Locate the cell with the specified text and output its (X, Y) center coordinate. 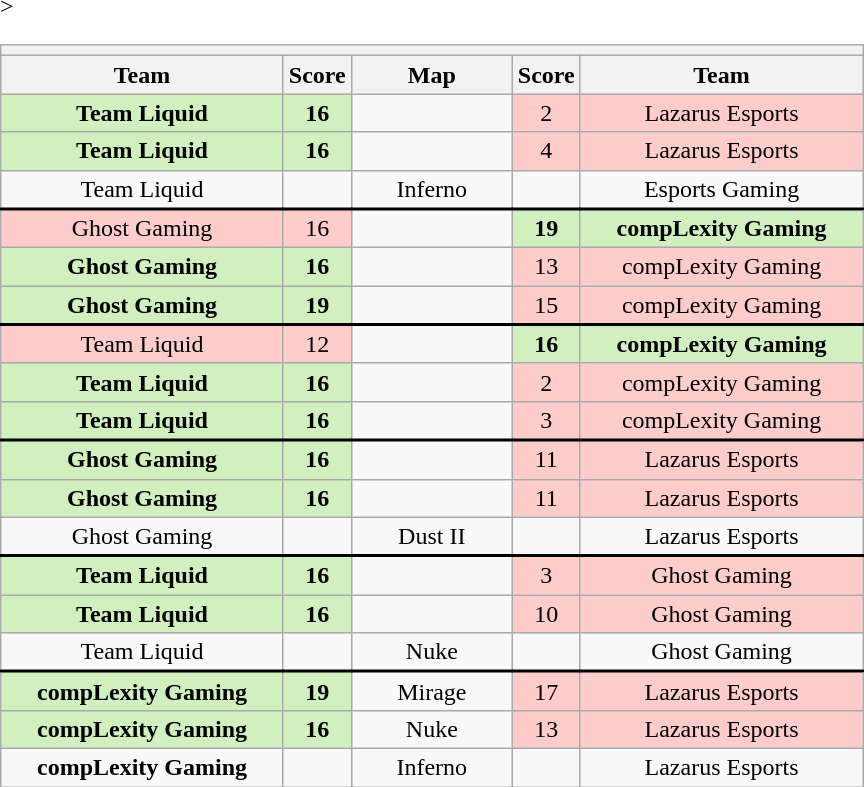
4 (546, 151)
Mirage (432, 692)
Esports Gaming (722, 190)
10 (546, 614)
Map (432, 75)
17 (546, 692)
15 (546, 306)
Dust II (432, 536)
12 (317, 344)
